Return the [X, Y] coordinate for the center point of the cell that contains the specified text.  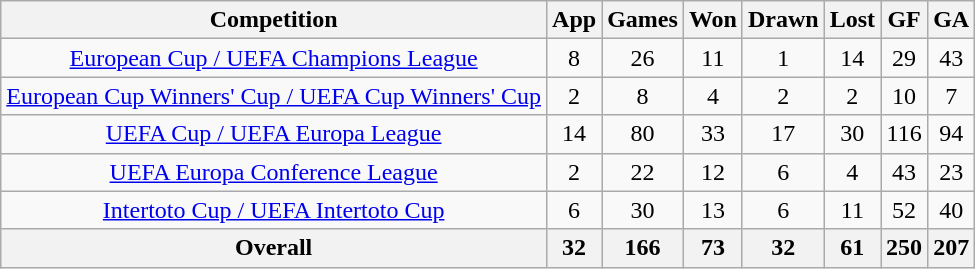
Games [643, 20]
UEFA Europa Conference League [274, 172]
116 [904, 134]
7 [952, 96]
App [574, 20]
61 [852, 248]
26 [643, 58]
94 [952, 134]
40 [952, 210]
207 [952, 248]
33 [712, 134]
Won [712, 20]
UEFA Cup / UEFA Europa League [274, 134]
17 [783, 134]
Overall [274, 248]
166 [643, 248]
80 [643, 134]
12 [712, 172]
Competition [274, 20]
22 [643, 172]
Lost [852, 20]
52 [904, 210]
250 [904, 248]
GA [952, 20]
1 [783, 58]
13 [712, 210]
European Cup Winners' Cup / UEFA Cup Winners' Cup [274, 96]
Intertoto Cup / UEFA Intertoto Cup [274, 210]
23 [952, 172]
European Cup / UEFA Champions League [274, 58]
Drawn [783, 20]
GF [904, 20]
73 [712, 248]
10 [904, 96]
29 [904, 58]
